From the cell containing the given text, extract its center point as [x, y] coordinate. 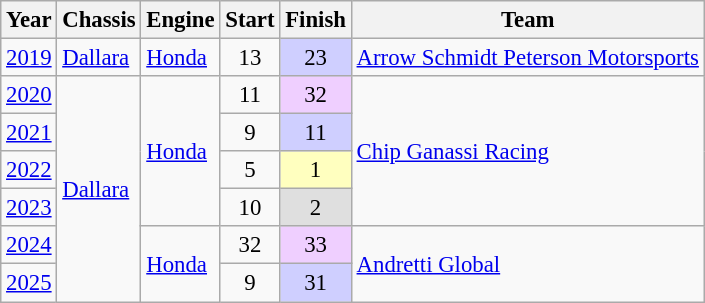
23 [316, 58]
5 [250, 170]
Andretti Global [528, 264]
Year [29, 20]
Start [250, 20]
31 [316, 283]
Team [528, 20]
Arrow Schmidt Peterson Motorsports [528, 58]
2023 [29, 208]
2024 [29, 245]
2 [316, 208]
1 [316, 170]
Finish [316, 20]
2020 [29, 95]
10 [250, 208]
2021 [29, 133]
Engine [180, 20]
Chassis [99, 20]
2019 [29, 58]
33 [316, 245]
2022 [29, 170]
2025 [29, 283]
Chip Ganassi Racing [528, 151]
13 [250, 58]
